Detect which cell encompasses the target text, then output its (x, y) center coordinate. 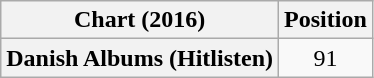
Chart (2016) (140, 20)
Danish Albums (Hitlisten) (140, 58)
91 (326, 58)
Position (326, 20)
